Search for the cell housing the specified text and yield its (x, y) center coordinate. 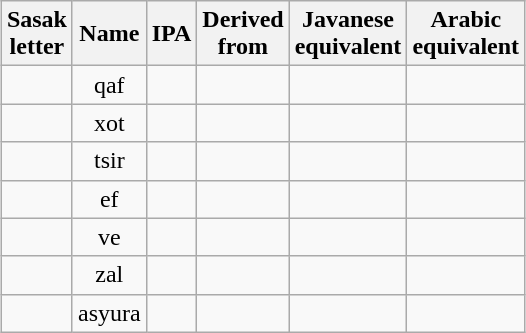
Name (109, 34)
tsir (109, 161)
zal (109, 275)
asyura (109, 313)
qaf (109, 85)
ef (109, 199)
Arabicequivalent (466, 34)
xot (109, 123)
Javaneseequivalent (348, 34)
Derivedfrom (243, 34)
ve (109, 237)
IPA (172, 34)
Sasakletter (36, 34)
